Pinpoint the cell where the given text exists, returning its [X, Y] midpoint coordinate. 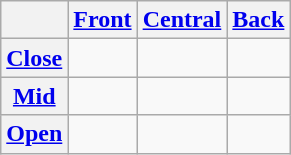
Central [182, 20]
Front [102, 20]
Mid [34, 96]
Back [258, 20]
Open [34, 134]
Close [34, 58]
